Extract the [x, y] coordinate from the center of the cell holding the provided text.  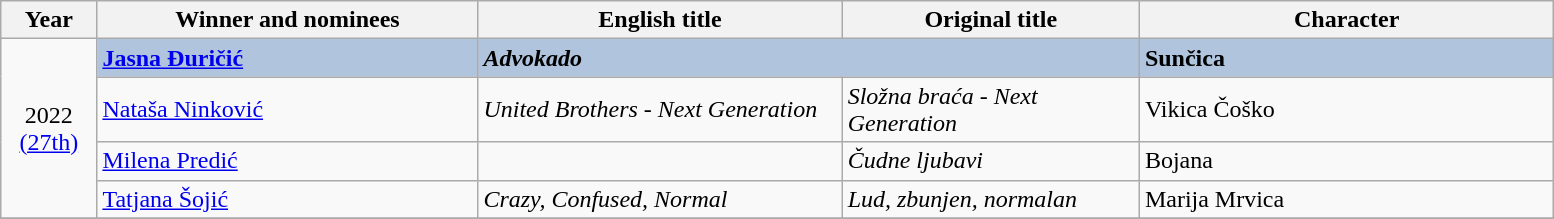
Tatjana Šojić [288, 199]
Sunčica [1346, 58]
2022(27th) [49, 128]
United Brothers - Next Generation [660, 110]
Lud, zbunjen, normalan [990, 199]
English title [660, 20]
Nataša Ninković [288, 110]
Advokado [808, 58]
Year [49, 20]
Original title [990, 20]
Bojana [1346, 161]
Crazy, Confused, Normal [660, 199]
Winner and nominees [288, 20]
Character [1346, 20]
Čudne ljubavi [990, 161]
Milena Predić [288, 161]
Marija Mrvica [1346, 199]
Vikica Čoško [1346, 110]
Jasna Đuričić [288, 58]
Složna braća - Next Generation [990, 110]
